Return [X, Y] of the center of cell containing provided text 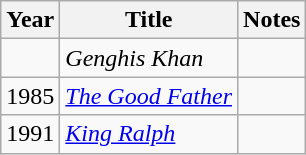
1991 [30, 134]
Year [30, 20]
Notes [272, 20]
1985 [30, 96]
Title [149, 20]
Genghis Khan [149, 58]
The Good Father [149, 96]
King Ralph [149, 134]
